Identify which cell holds the provided text, then report its [x, y] central coordinate. 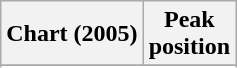
Chart (2005) [72, 34]
Peakposition [189, 34]
